Extract the (X, Y) coordinate from the center of the cell holding the provided text.  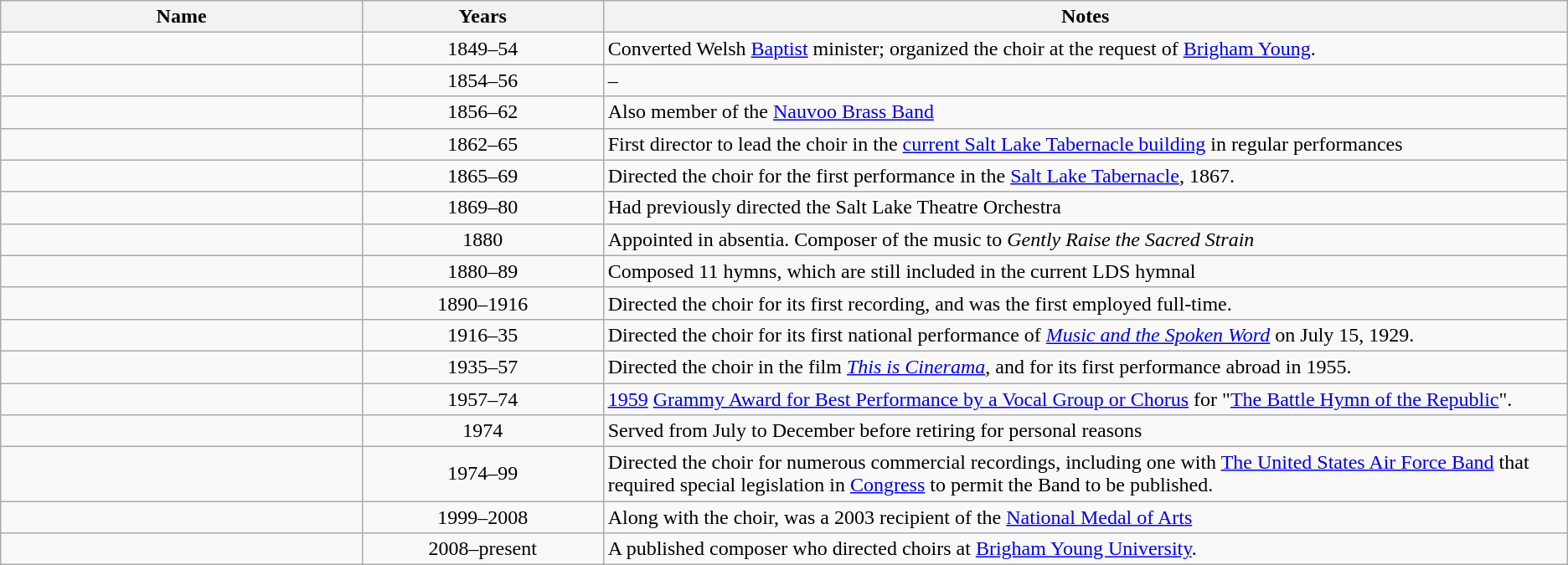
Composed 11 hymns, which are still included in the current LDS hymnal (1086, 271)
Notes (1086, 17)
Along with the choir, was a 2003 recipient of the National Medal of Arts (1086, 517)
Also member of the Nauvoo Brass Band (1086, 112)
Name (182, 17)
Directed the choir in the film This is Cinerama, and for its first performance abroad in 1955. (1086, 367)
1959 Grammy Award for Best Performance by a Vocal Group or Chorus for "The Battle Hymn of the Republic". (1086, 399)
1880 (482, 239)
1862–65 (482, 144)
1957–74 (482, 399)
Years (482, 17)
Appointed in absentia. Composer of the music to Gently Raise the Sacred Strain (1086, 239)
1865–69 (482, 176)
Served from July to December before retiring for personal reasons (1086, 431)
Directed the choir for the first performance in the Salt Lake Tabernacle, 1867. (1086, 176)
1935–57 (482, 367)
1869–80 (482, 208)
First director to lead the choir in the current Salt Lake Tabernacle building in regular performances (1086, 144)
1849–54 (482, 49)
1974 (482, 431)
2008–present (482, 549)
Directed the choir for its first national performance of Music and the Spoken Word on July 15, 1929. (1086, 335)
1854–56 (482, 80)
– (1086, 80)
1856–62 (482, 112)
A published composer who directed choirs at Brigham Young University. (1086, 549)
Directed the choir for its first recording, and was the first employed full-time. (1086, 303)
1974–99 (482, 474)
Had previously directed the Salt Lake Theatre Orchestra (1086, 208)
1880–89 (482, 271)
1890–1916 (482, 303)
Converted Welsh Baptist minister; organized the choir at the request of Brigham Young. (1086, 49)
1916–35 (482, 335)
1999–2008 (482, 517)
